Capture the cell that displays the provided text and extract its (x, y) central coordinate. 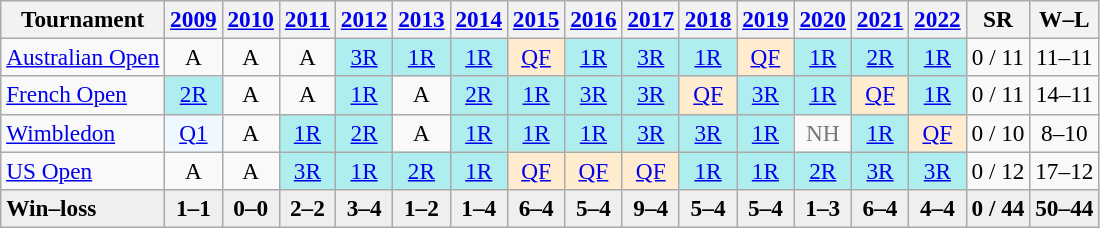
3–4 (364, 208)
2018 (708, 19)
0 / 12 (998, 170)
2021 (880, 19)
2020 (822, 19)
NH (822, 133)
1–3 (822, 208)
2009 (194, 19)
1–2 (422, 208)
1–1 (194, 208)
SR (998, 19)
14–11 (1064, 95)
Wimbledon (83, 133)
Australian Open (83, 57)
2012 (364, 19)
2017 (650, 19)
1–4 (478, 208)
0 / 44 (998, 208)
Tournament (83, 19)
17–12 (1064, 170)
US Open (83, 170)
2015 (536, 19)
8–10 (1064, 133)
9–4 (650, 208)
0 / 10 (998, 133)
W–L (1064, 19)
Win–loss (83, 208)
4–4 (938, 208)
French Open (83, 95)
0–0 (250, 208)
2011 (307, 19)
50–44 (1064, 208)
2019 (766, 19)
2016 (594, 19)
2014 (478, 19)
2013 (422, 19)
2010 (250, 19)
2–2 (307, 208)
Q1 (194, 133)
11–11 (1064, 57)
2022 (938, 19)
